Extract the [x, y] coordinate from the center of the cell holding the provided text.  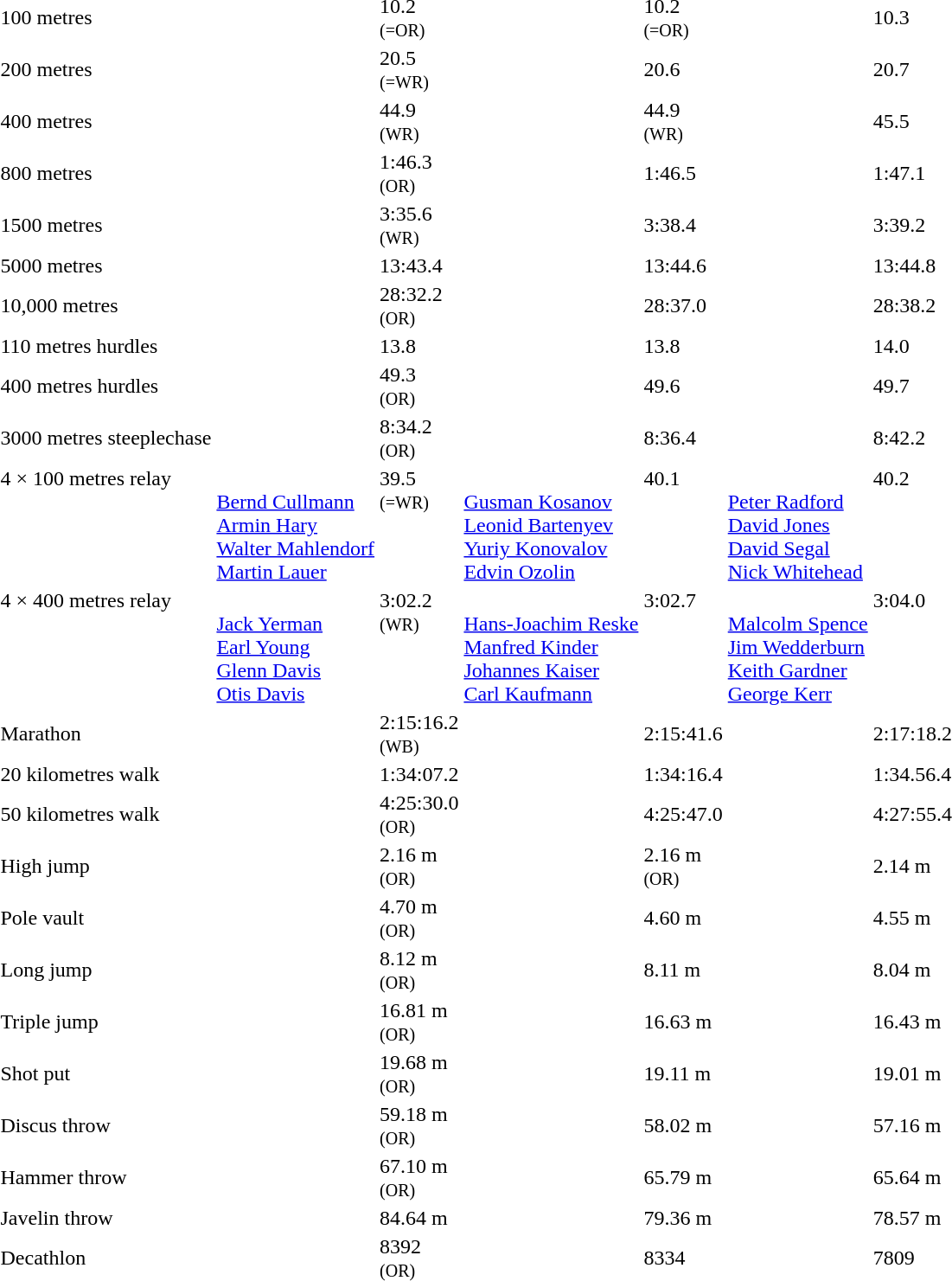
4:25:30.0(OR) [419, 815]
3:35.6(WR) [419, 225]
16.63 m [683, 1022]
49.3(OR) [419, 386]
Gusman KosanovLeonid BartenyevYuriy KonovalovEdvin Ozolin [552, 525]
20.6 [683, 69]
1:34:07.2 [419, 774]
40.1 [683, 525]
49.6 [683, 386]
84.64 m [419, 1218]
13:44.6 [683, 266]
3:38.4 [683, 225]
65.79 m [683, 1178]
8:34.2(OR) [419, 438]
3:02.7 [683, 647]
2:15:41.6 [683, 733]
2:15:16.2(WB) [419, 733]
3:02.2(WR) [419, 647]
13:43.4 [419, 266]
20.5(=WR) [419, 69]
19.11 m [683, 1074]
8:36.4 [683, 438]
19.68 m(OR) [419, 1074]
8.12 m(OR) [419, 970]
39.5(=WR) [419, 525]
79.36 m [683, 1218]
1:46.5 [683, 173]
16.81 m(OR) [419, 1022]
4.70 m(OR) [419, 919]
28:32.2(OR) [419, 306]
Jack YermanEarl YoungGlenn DavisOtis Davis [296, 647]
4:25:47.0 [683, 815]
Malcolm SpenceJim WedderburnKeith GardnerGeorge Kerr [797, 647]
59.18 m(OR) [419, 1126]
67.10 m(OR) [419, 1178]
8.11 m [683, 970]
58.02 m [683, 1126]
1:46.3(OR) [419, 173]
1:34:16.4 [683, 774]
28:37.0 [683, 306]
Peter RadfordDavid JonesDavid SegalNick Whitehead [797, 525]
Hans-Joachim ReskeManfred KinderJohannes KaiserCarl Kaufmann [552, 647]
Bernd CullmannArmin HaryWalter MahlendorfMartin Lauer [296, 525]
4.60 m [683, 919]
